Locate the cell with the specified text and output its (X, Y) center coordinate. 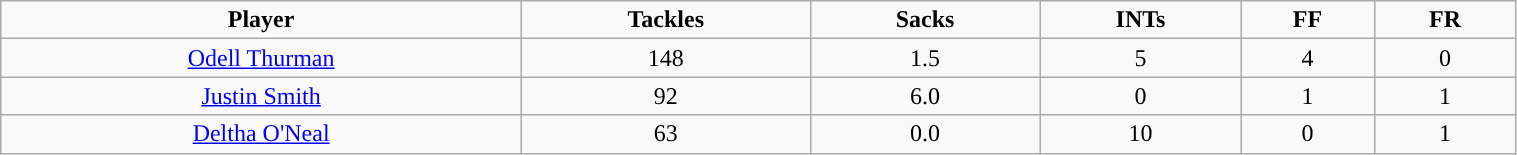
0.0 (925, 134)
Justin Smith (262, 96)
148 (666, 58)
FF (1308, 20)
1.5 (925, 58)
INTs (1140, 20)
92 (666, 96)
Deltha O'Neal (262, 134)
Player (262, 20)
Odell Thurman (262, 58)
6.0 (925, 96)
5 (1140, 58)
Tackles (666, 20)
FR (1445, 20)
63 (666, 134)
Sacks (925, 20)
4 (1308, 58)
10 (1140, 134)
